Extract the (x, y) coordinate from the center of the cell holding the provided text.  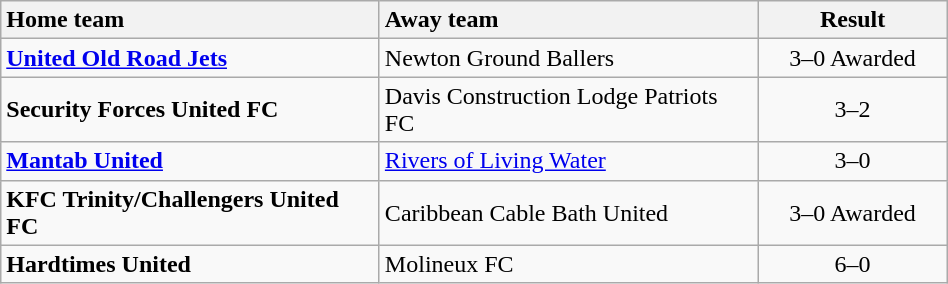
Davis Construction Lodge Patriots FC (568, 110)
3–2 (852, 110)
Molineux FC (568, 264)
Security Forces United FC (190, 110)
3–0 (852, 161)
Home team (190, 20)
United Old Road Jets (190, 58)
Rivers of Living Water (568, 161)
Mantab United (190, 161)
Result (852, 20)
Away team (568, 20)
6–0 (852, 264)
Caribbean Cable Bath United (568, 212)
Newton Ground Ballers (568, 58)
Hardtimes United (190, 264)
KFC Trinity/Challengers United FC (190, 212)
